Scan for the cell matching the given text and deliver its (X, Y) coordinate at center. 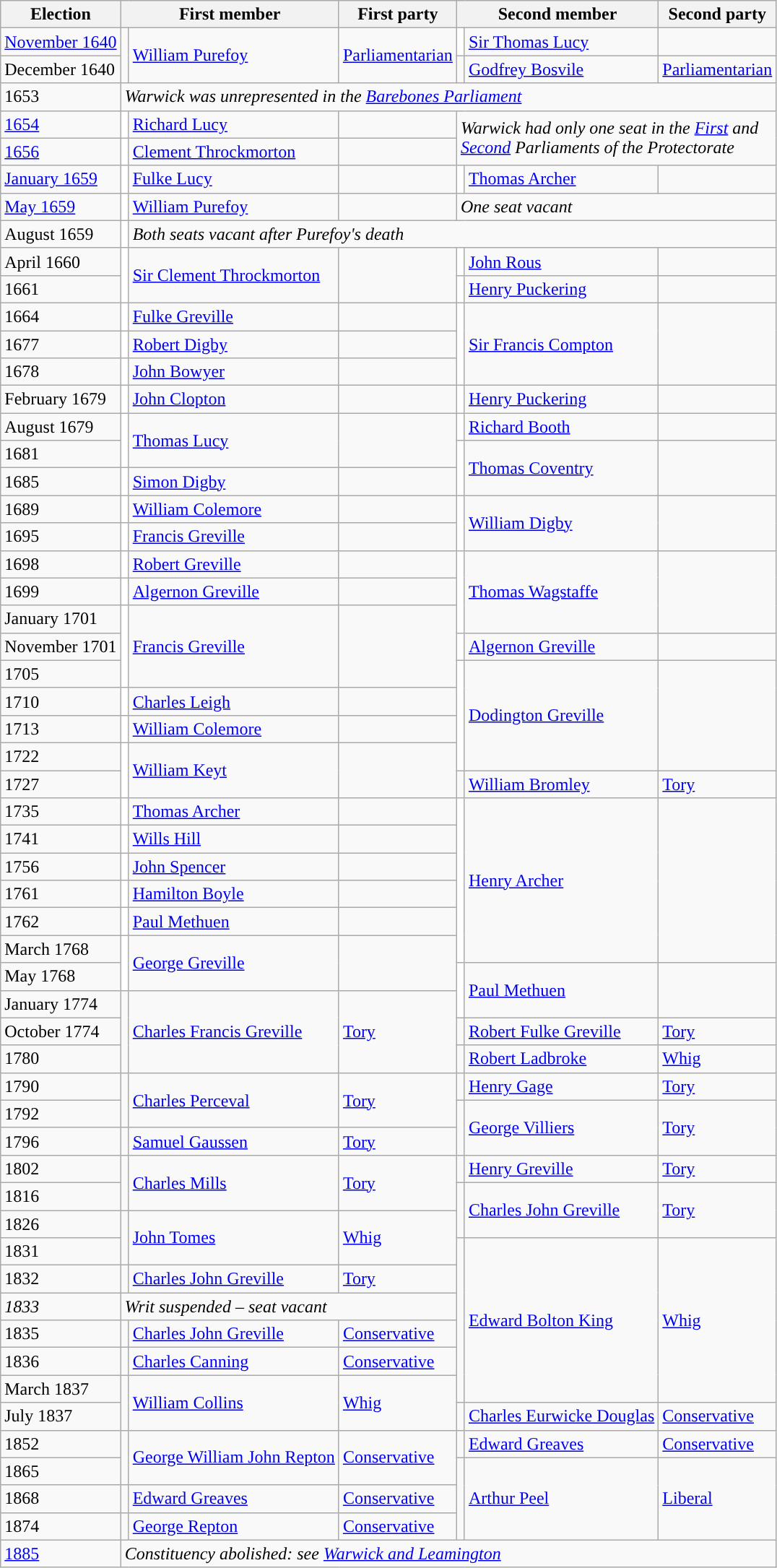
Clement Throckmorton (234, 152)
1713 (61, 729)
1722 (61, 756)
February 1679 (61, 399)
John Tomes (234, 1238)
William Digby (561, 523)
Sir Francis Compton (561, 344)
1661 (61, 289)
January 1774 (61, 1004)
Wills Hill (234, 839)
1761 (61, 894)
Robert Fulke Greville (561, 1031)
1831 (61, 1252)
1681 (61, 454)
1664 (61, 316)
Robert Greville (234, 564)
1885 (61, 1554)
Robert Digby (234, 345)
May 1659 (61, 207)
Charles Perceval (234, 1100)
Dodington Greville (561, 715)
1780 (61, 1059)
1796 (61, 1141)
1654 (61, 124)
1833 (61, 1307)
1735 (61, 812)
1826 (61, 1224)
1685 (61, 482)
Henry Greville (561, 1169)
Both seats vacant after Purefoy's death (452, 234)
Liberal (718, 1499)
1677 (61, 345)
Warwick was unrepresented in the Barebones Parliament (448, 97)
George William John Repton (234, 1457)
Charles Eurwicke Douglas (561, 1416)
Fulke Greville (234, 316)
1705 (61, 674)
William Keyt (234, 770)
Simon Digby (234, 482)
1865 (61, 1471)
One seat vacant (616, 207)
1678 (61, 372)
1802 (61, 1169)
1816 (61, 1196)
1653 (61, 97)
April 1660 (61, 261)
October 1774 (61, 1031)
1836 (61, 1361)
John Spencer (234, 867)
William Bromley (561, 784)
August 1659 (61, 234)
1689 (61, 509)
Edward Bolton King (561, 1320)
Richard Booth (561, 427)
Charles Mills (234, 1182)
1695 (61, 537)
Writ suspended – seat vacant (289, 1307)
Arthur Peel (561, 1499)
November 1640 (61, 42)
First party (397, 14)
George Villiers (561, 1127)
Samuel Gaussen (234, 1141)
Henry Gage (561, 1086)
1741 (61, 839)
May 1768 (61, 976)
Second member (557, 14)
Warwick had only one seat in the First and Second Parliaments of the Protectorate (616, 138)
Charles Leigh (234, 701)
Thomas Wagstaffe (561, 592)
Henry Archer (561, 880)
Thomas Coventry (561, 468)
December 1640 (61, 69)
John Clopton (234, 399)
William Collins (234, 1403)
1874 (61, 1526)
March 1837 (61, 1389)
Richard Lucy (234, 124)
1762 (61, 922)
1832 (61, 1279)
First member (230, 14)
Hamilton Boyle (234, 894)
November 1701 (61, 646)
Fulke Lucy (234, 179)
March 1768 (61, 949)
January 1659 (61, 179)
Charles Francis Greville (234, 1031)
1698 (61, 564)
1868 (61, 1499)
Constituency abolished: see Warwick and Leamington (448, 1554)
January 1701 (61, 619)
Charles Canning (234, 1361)
George Repton (234, 1526)
1656 (61, 152)
Sir Clement Throckmorton (234, 275)
1792 (61, 1114)
Godfrey Bosvile (561, 69)
1710 (61, 701)
John Rous (561, 261)
John Bowyer (234, 372)
1835 (61, 1334)
Election (61, 14)
Sir Thomas Lucy (561, 42)
1852 (61, 1444)
1756 (61, 867)
1727 (61, 784)
July 1837 (61, 1416)
1790 (61, 1086)
Robert Ladbroke (561, 1059)
Second party (718, 14)
George Greville (234, 963)
1699 (61, 592)
August 1679 (61, 427)
Thomas Lucy (234, 441)
